Return the (X, Y) coordinate for the center point of the cell that contains the specified text.  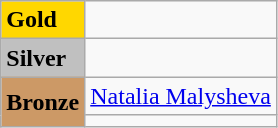
Bronze (43, 102)
Natalia Malysheva (181, 96)
Silver (43, 58)
Gold (43, 20)
